Provide the (X, Y) coordinate of the cell's center where the given text is located.  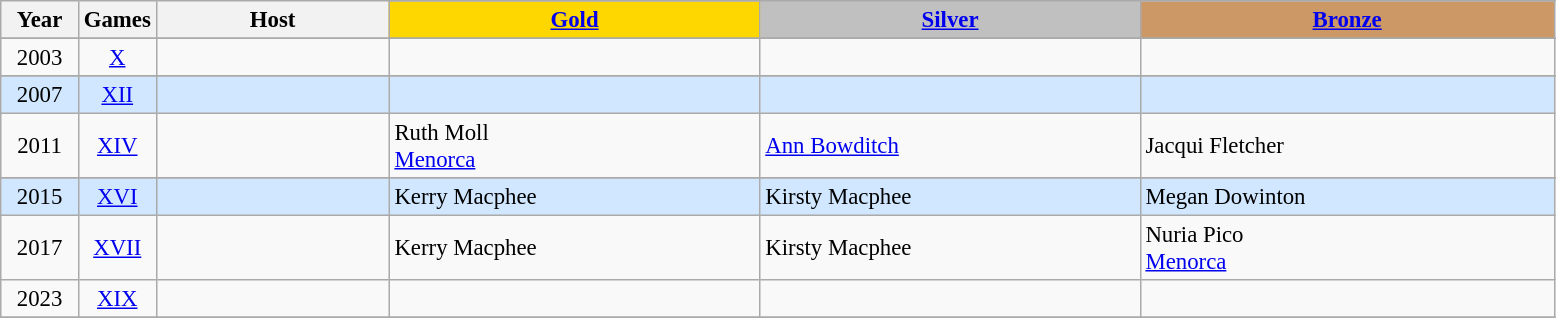
2015 (40, 197)
Host (272, 20)
Ann Bowditch (950, 146)
Gold (574, 20)
Jacqui Fletcher (1347, 146)
2007 (40, 95)
XII (117, 95)
Silver (950, 20)
2017 (40, 248)
Nuria Pico Menorca (1347, 248)
2023 (40, 299)
Games (117, 20)
X (117, 58)
XVII (117, 248)
Megan Dowinton (1347, 197)
2011 (40, 146)
2003 (40, 58)
XIX (117, 299)
Ruth Moll Menorca (574, 146)
XIV (117, 146)
Bronze (1347, 20)
XVI (117, 197)
Year (40, 20)
